Return [x, y] of the center of cell containing provided text 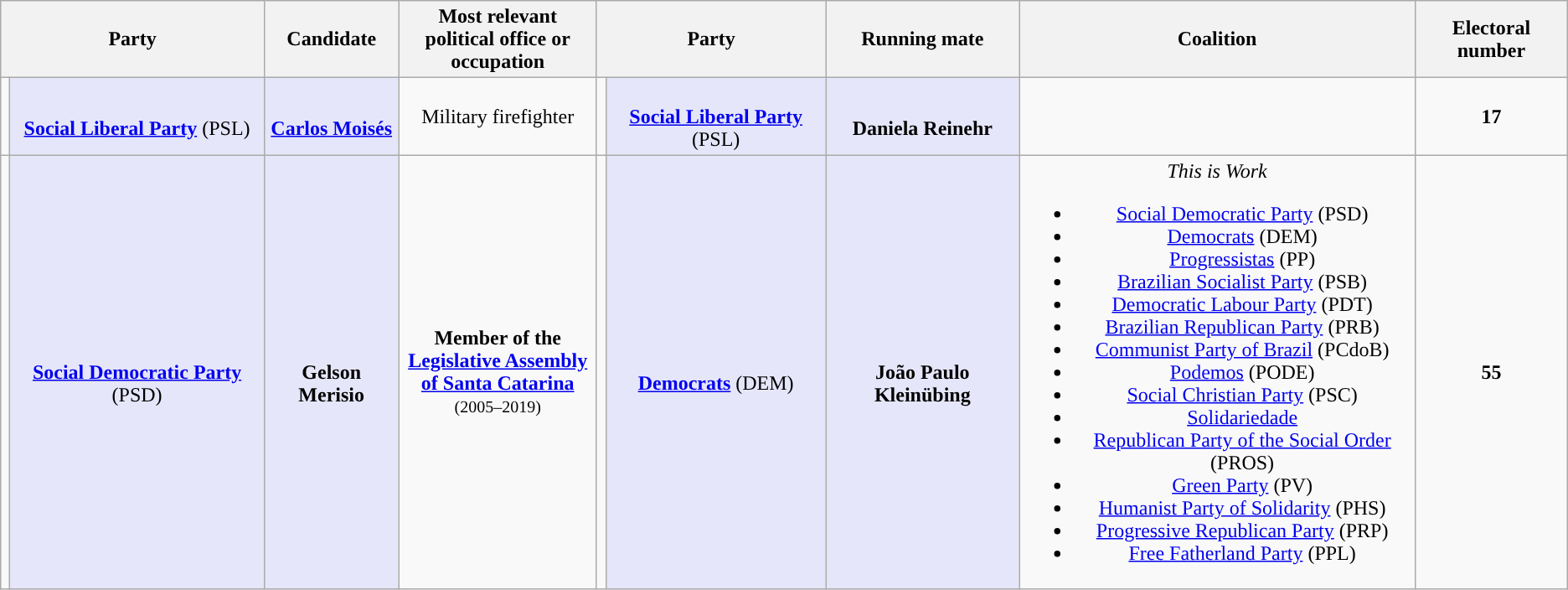
Democrats (DEM) [715, 372]
Member of the Legislative Assembly of Santa Catarina(2005–2019) [498, 372]
Carlos Moisés [332, 116]
Military firefighter [498, 116]
55 [1492, 372]
Electoral number [1492, 39]
Most relevant political office or occupation [498, 39]
João Paulo Kleinübing [923, 372]
Social Democratic Party (PSD) [137, 372]
Coalition [1218, 39]
17 [1492, 116]
Daniela Reinehr [923, 116]
Running mate [923, 39]
Candidate [332, 39]
Gelson Merisio [332, 372]
